Detect which cell encompasses the target text, then output its (X, Y) center coordinate. 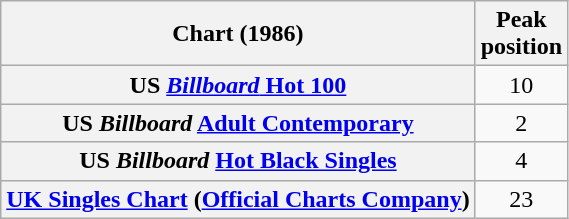
US Billboard Hot 100 (238, 85)
US Billboard Hot Black Singles (238, 161)
2 (521, 123)
Chart (1986) (238, 34)
23 (521, 199)
4 (521, 161)
Peakposition (521, 34)
10 (521, 85)
UK Singles Chart (Official Charts Company) (238, 199)
US Billboard Adult Contemporary (238, 123)
